Locate the cell with the specified text and output its [x, y] center coordinate. 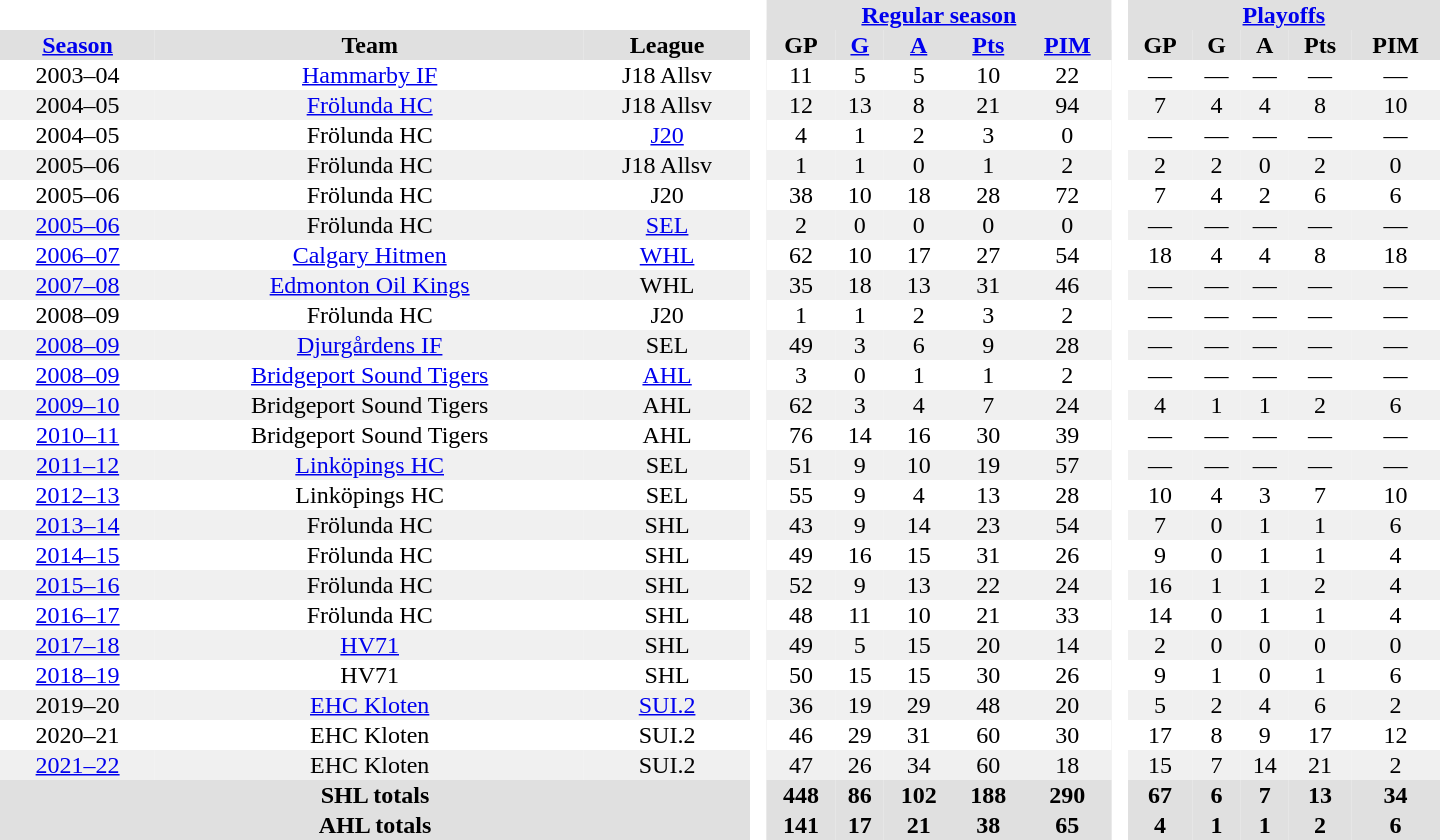
2009–10 [78, 405]
Djurgårdens IF [370, 345]
2021–22 [78, 765]
Edmonton Oil Kings [370, 285]
Team [370, 45]
290 [1068, 795]
39 [1068, 435]
94 [1068, 105]
2018–19 [78, 675]
2012–13 [78, 495]
55 [801, 495]
27 [988, 255]
65 [1068, 825]
52 [801, 585]
2003–04 [78, 75]
36 [801, 705]
2020–21 [78, 735]
2016–17 [78, 615]
141 [801, 825]
2010–11 [78, 435]
188 [988, 795]
2015–16 [78, 585]
Regular season [939, 15]
67 [1160, 795]
35 [801, 285]
2017–18 [78, 645]
23 [988, 525]
Hammarby IF [370, 75]
Season [78, 45]
102 [919, 795]
Playoffs [1284, 15]
50 [801, 675]
2019–20 [78, 705]
57 [1068, 465]
43 [801, 525]
SHL totals [375, 795]
2011–12 [78, 465]
Calgary Hitmen [370, 255]
72 [1068, 195]
51 [801, 465]
2007–08 [78, 285]
2013–14 [78, 525]
AHL totals [375, 825]
League [667, 45]
76 [801, 435]
33 [1068, 615]
86 [860, 795]
2006–07 [78, 255]
2014–15 [78, 555]
448 [801, 795]
47 [801, 765]
